Scan for the cell matching the given text and deliver its (x, y) coordinate at center. 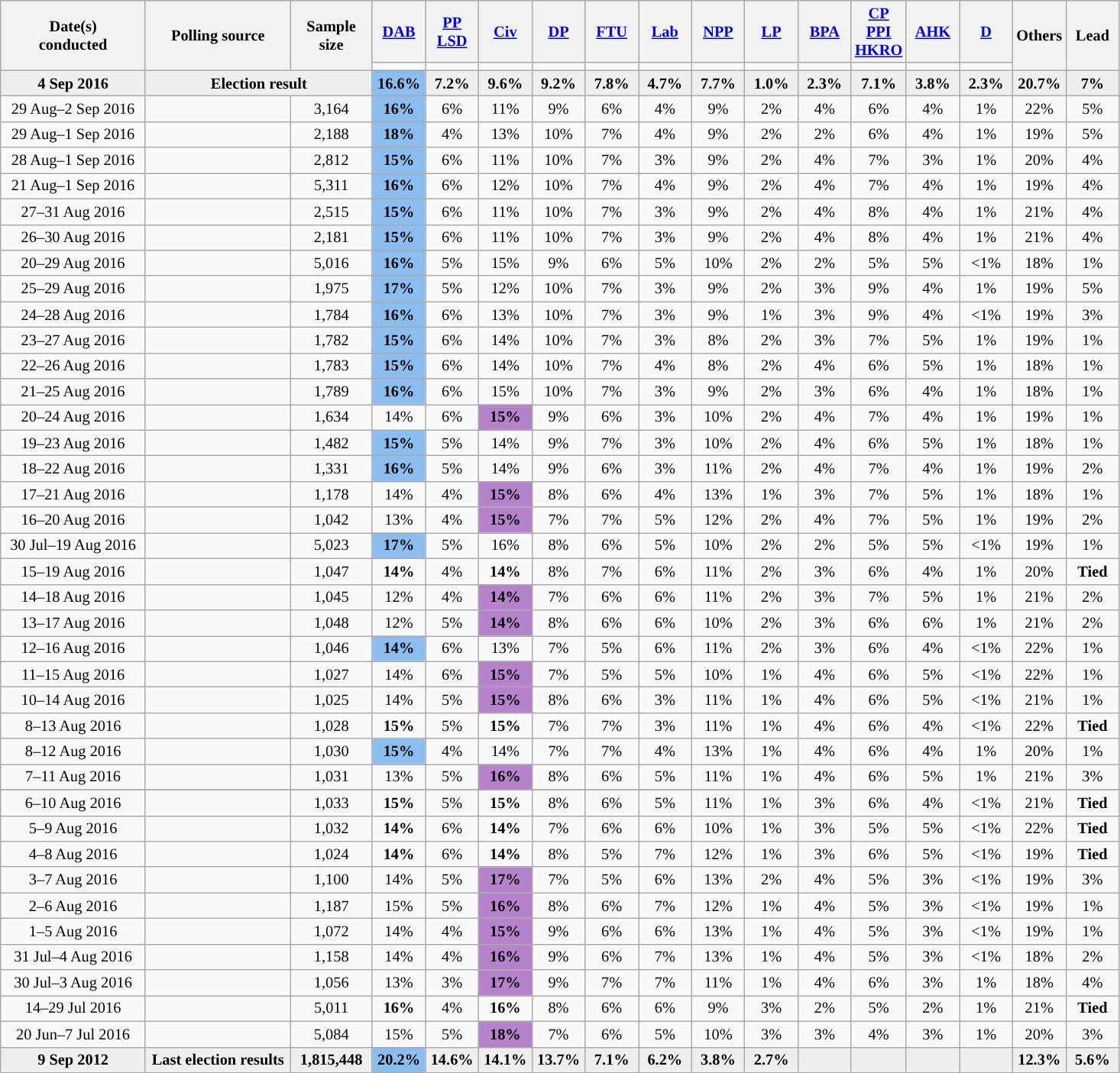
11–15 Aug 2016 (73, 674)
NPP (718, 31)
25–29 Aug 2016 (73, 289)
1,031 (332, 777)
Date(s)conducted (73, 35)
5,084 (332, 1034)
1,187 (332, 906)
24–28 Aug 2016 (73, 315)
3,164 (332, 108)
1,158 (332, 957)
1,045 (332, 597)
AHK (933, 31)
7.2% (452, 83)
1,783 (332, 366)
1,042 (332, 520)
2–6 Aug 2016 (73, 906)
LP (772, 31)
BPA (824, 31)
1,331 (332, 468)
1,025 (332, 700)
2,515 (332, 212)
30 Jul–19 Aug 2016 (73, 545)
5,023 (332, 545)
1,975 (332, 289)
8–12 Aug 2016 (73, 751)
21 Aug–1 Sep 2016 (73, 186)
1,482 (332, 443)
27–31 Aug 2016 (73, 212)
2,188 (332, 134)
1,047 (332, 571)
19–23 Aug 2016 (73, 443)
22–26 Aug 2016 (73, 366)
26–30 Aug 2016 (73, 238)
6–10 Aug 2016 (73, 803)
6.2% (665, 1060)
Others (1039, 35)
9 Sep 2012 (73, 1060)
20–29 Aug 2016 (73, 263)
DP (558, 31)
20–24 Aug 2016 (73, 417)
5,016 (332, 263)
1,782 (332, 340)
14.1% (506, 1060)
Lead (1092, 35)
1,032 (332, 829)
14–29 Jul 2016 (73, 1008)
18–22 Aug 2016 (73, 468)
30 Jul–3 Aug 2016 (73, 983)
12.3% (1039, 1060)
16–20 Aug 2016 (73, 520)
21–25 Aug 2016 (73, 392)
1,046 (332, 648)
4.7% (665, 83)
D (986, 31)
1,027 (332, 674)
1,056 (332, 983)
29 Aug–1 Sep 2016 (73, 134)
1,634 (332, 417)
7.8% (612, 83)
1,072 (332, 931)
2.7% (772, 1060)
Lab (665, 31)
5–9 Aug 2016 (73, 829)
17–21 Aug 2016 (73, 494)
Last election results (218, 1060)
16.6% (399, 83)
1.0% (772, 83)
20.7% (1039, 83)
29 Aug–2 Sep 2016 (73, 108)
FTU (612, 31)
3–7 Aug 2016 (73, 880)
10–14 Aug 2016 (73, 700)
Polling source (218, 35)
5,311 (332, 186)
4 Sep 2016 (73, 83)
31 Jul–4 Aug 2016 (73, 957)
Election result (258, 83)
CPPPIHKRO (879, 31)
13.7% (558, 1060)
1,024 (332, 854)
2,812 (332, 160)
PPLSD (452, 31)
DAB (399, 31)
Civ (506, 31)
15–19 Aug 2016 (73, 571)
1,033 (332, 803)
20.2% (399, 1060)
5.6% (1092, 1060)
1,030 (332, 751)
28 Aug–1 Sep 2016 (73, 160)
7.7% (718, 83)
4–8 Aug 2016 (73, 854)
Sample size (332, 35)
1,178 (332, 494)
1,100 (332, 880)
14.6% (452, 1060)
1,028 (332, 726)
9.6% (506, 83)
1–5 Aug 2016 (73, 931)
1,784 (332, 315)
8–13 Aug 2016 (73, 726)
13–17 Aug 2016 (73, 622)
2,181 (332, 238)
23–27 Aug 2016 (73, 340)
9.2% (558, 83)
14–18 Aug 2016 (73, 597)
7–11 Aug 2016 (73, 777)
1,789 (332, 392)
5,011 (332, 1008)
1,815,448 (332, 1060)
1,048 (332, 622)
20 Jun–7 Jul 2016 (73, 1034)
12–16 Aug 2016 (73, 648)
